Determine the [X, Y] coordinate at the center of the cell enclosing the given text.  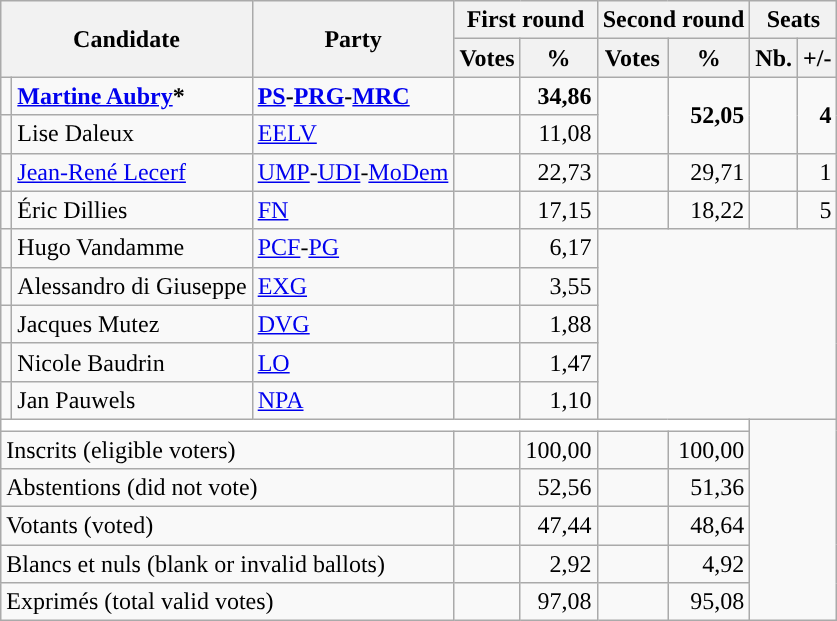
22,73 [558, 172]
95,08 [709, 602]
29,71 [709, 172]
34,86 [558, 96]
1,88 [558, 324]
Exprimés (total valid votes) [228, 602]
Nb. [774, 58]
Jean-René Lecerf [132, 172]
48,64 [709, 526]
17,15 [558, 210]
EELV [353, 134]
First round [526, 20]
Alessandro di Giuseppe [132, 286]
FN [353, 210]
Nicole Baudrin [132, 362]
Seats [794, 20]
Hugo Vandamme [132, 248]
4 [818, 115]
+/- [818, 58]
Candidate [126, 39]
NPA [353, 400]
4,92 [709, 564]
Second round [674, 20]
2,92 [558, 564]
18,22 [709, 210]
PCF-PG [353, 248]
52,56 [558, 488]
Abstentions (did not vote) [228, 488]
1 [818, 172]
Éric Dillies [132, 210]
UMP-UDI-MoDem [353, 172]
97,08 [558, 602]
1,47 [558, 362]
1,10 [558, 400]
47,44 [558, 526]
EXG [353, 286]
11,08 [558, 134]
6,17 [558, 248]
PS-PRG-MRC [353, 96]
3,55 [558, 286]
Martine Aubry* [132, 96]
Votants (voted) [228, 526]
LO [353, 362]
Jacques Mutez [132, 324]
Inscrits (eligible voters) [228, 449]
51,36 [709, 488]
5 [818, 210]
Lise Daleux [132, 134]
Jan Pauwels [132, 400]
Party [353, 39]
Blancs et nuls (blank or invalid ballots) [228, 564]
52,05 [709, 115]
DVG [353, 324]
